Pinpoint the cell where the given text exists, returning its (X, Y) midpoint coordinate. 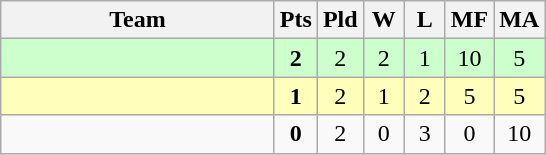
MF (469, 20)
W (384, 20)
Pts (296, 20)
MA (520, 20)
3 (424, 134)
Pld (340, 20)
L (424, 20)
Team (138, 20)
